Capture the cell that displays the provided text and extract its (x, y) central coordinate. 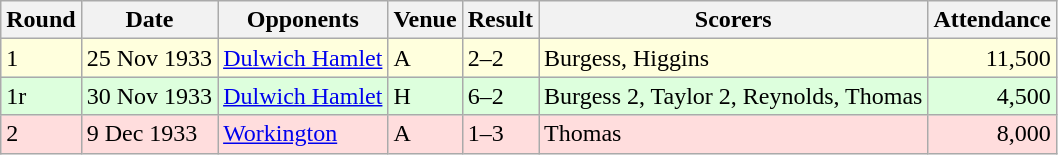
Opponents (303, 20)
11,500 (992, 58)
Date (149, 20)
1r (41, 96)
Workington (303, 134)
1 (41, 58)
9 Dec 1933 (149, 134)
25 Nov 1933 (149, 58)
2 (41, 134)
Result (500, 20)
Round (41, 20)
Burgess, Higgins (734, 58)
2–2 (500, 58)
Venue (425, 20)
30 Nov 1933 (149, 96)
8,000 (992, 134)
6–2 (500, 96)
Burgess 2, Taylor 2, Reynolds, Thomas (734, 96)
Scorers (734, 20)
4,500 (992, 96)
1–3 (500, 134)
Attendance (992, 20)
H (425, 96)
Thomas (734, 134)
